Locate the cell with the specified text and output its [x, y] center coordinate. 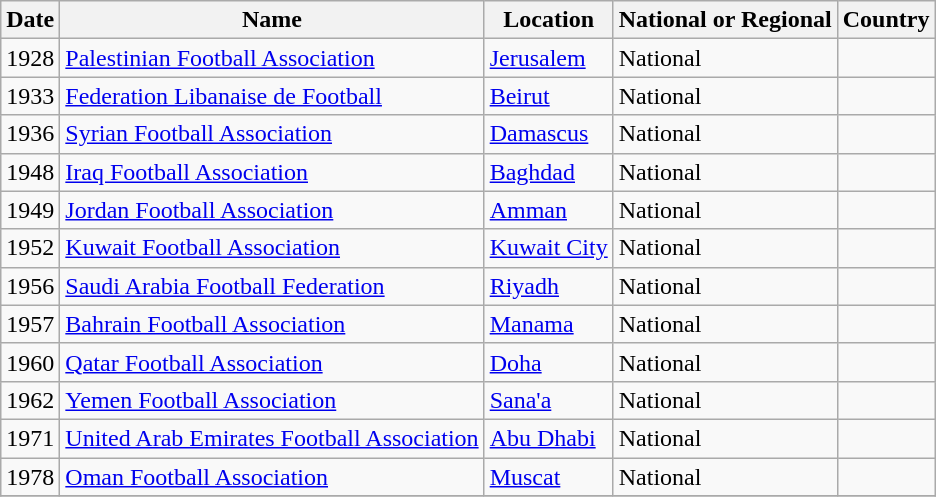
1971 [30, 438]
Baghdad [548, 172]
Iraq Football Association [272, 172]
Doha [548, 362]
1949 [30, 210]
1933 [30, 96]
Oman Football Association [272, 477]
Sana'a [548, 400]
Jerusalem [548, 58]
1928 [30, 58]
Kuwait City [548, 248]
Location [548, 20]
Muscat [548, 477]
Abu Dhabi [548, 438]
1957 [30, 324]
Bahrain Football Association [272, 324]
1962 [30, 400]
United Arab Emirates Football Association [272, 438]
National or Regional [725, 20]
1960 [30, 362]
1936 [30, 134]
Qatar Football Association [272, 362]
Beirut [548, 96]
1952 [30, 248]
Damascus [548, 134]
Jordan Football Association [272, 210]
Saudi Arabia Football Federation [272, 286]
Palestinian Football Association [272, 58]
Name [272, 20]
Riyadh [548, 286]
Manama [548, 324]
Date [30, 20]
1956 [30, 286]
Syrian Football Association [272, 134]
Country [886, 20]
Yemen Football Association [272, 400]
1978 [30, 477]
Kuwait Football Association [272, 248]
Federation Libanaise de Football [272, 96]
Amman [548, 210]
1948 [30, 172]
